Find where the given text appears and provide that cell's center as [X, Y] coordinate. 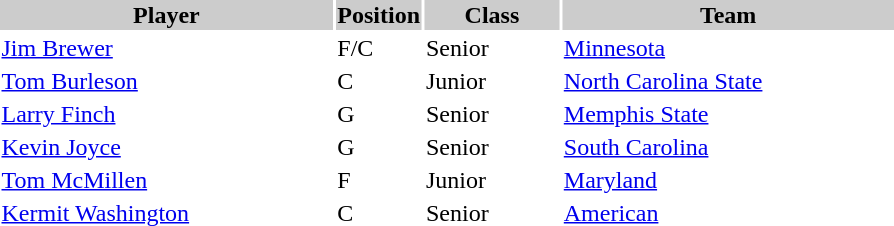
Player [166, 15]
Class [492, 15]
Larry Finch [166, 114]
Minnesota [728, 48]
C [379, 81]
South Carolina [728, 147]
Tom McMillen [166, 180]
Memphis State [728, 114]
F/C [379, 48]
F [379, 180]
Maryland [728, 180]
North Carolina State [728, 81]
Tom Burleson [166, 81]
Position [379, 15]
Team [728, 15]
Jim Brewer [166, 48]
Kevin Joyce [166, 147]
